Return [x, y] of the center of cell containing provided text 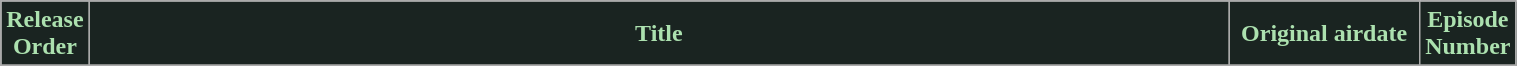
Title [658, 34]
EpisodeNumber [1468, 34]
Original airdate [1324, 34]
Release Order [45, 34]
